Return the (X, Y) coordinate for the center point of the cell that contains the specified text.  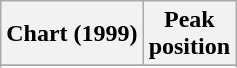
Peakposition (189, 34)
Chart (1999) (72, 34)
